Scan for the cell matching the given text and deliver its (X, Y) coordinate at center. 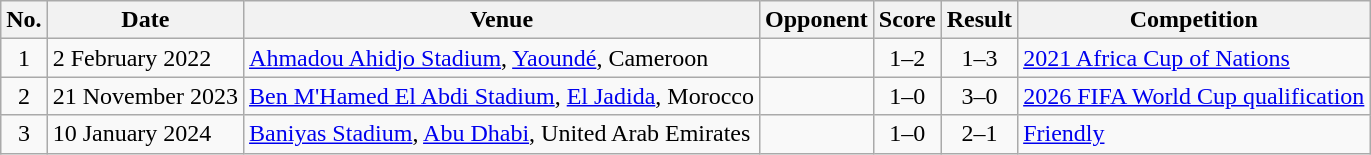
3 (24, 134)
10 January 2024 (145, 134)
2 February 2022 (145, 58)
1–2 (907, 58)
2021 Africa Cup of Nations (1194, 58)
Venue (502, 20)
2 (24, 96)
1–3 (979, 58)
No. (24, 20)
Ben M'Hamed El Abdi Stadium, El Jadida, Morocco (502, 96)
21 November 2023 (145, 96)
3–0 (979, 96)
Ahmadou Ahidjo Stadium, Yaoundé, Cameroon (502, 58)
Opponent (817, 20)
2026 FIFA World Cup qualification (1194, 96)
Date (145, 20)
Baniyas Stadium, Abu Dhabi, United Arab Emirates (502, 134)
Result (979, 20)
Score (907, 20)
Competition (1194, 20)
Friendly (1194, 134)
2–1 (979, 134)
1 (24, 58)
